Capture the cell that displays the provided text and extract its (X, Y) central coordinate. 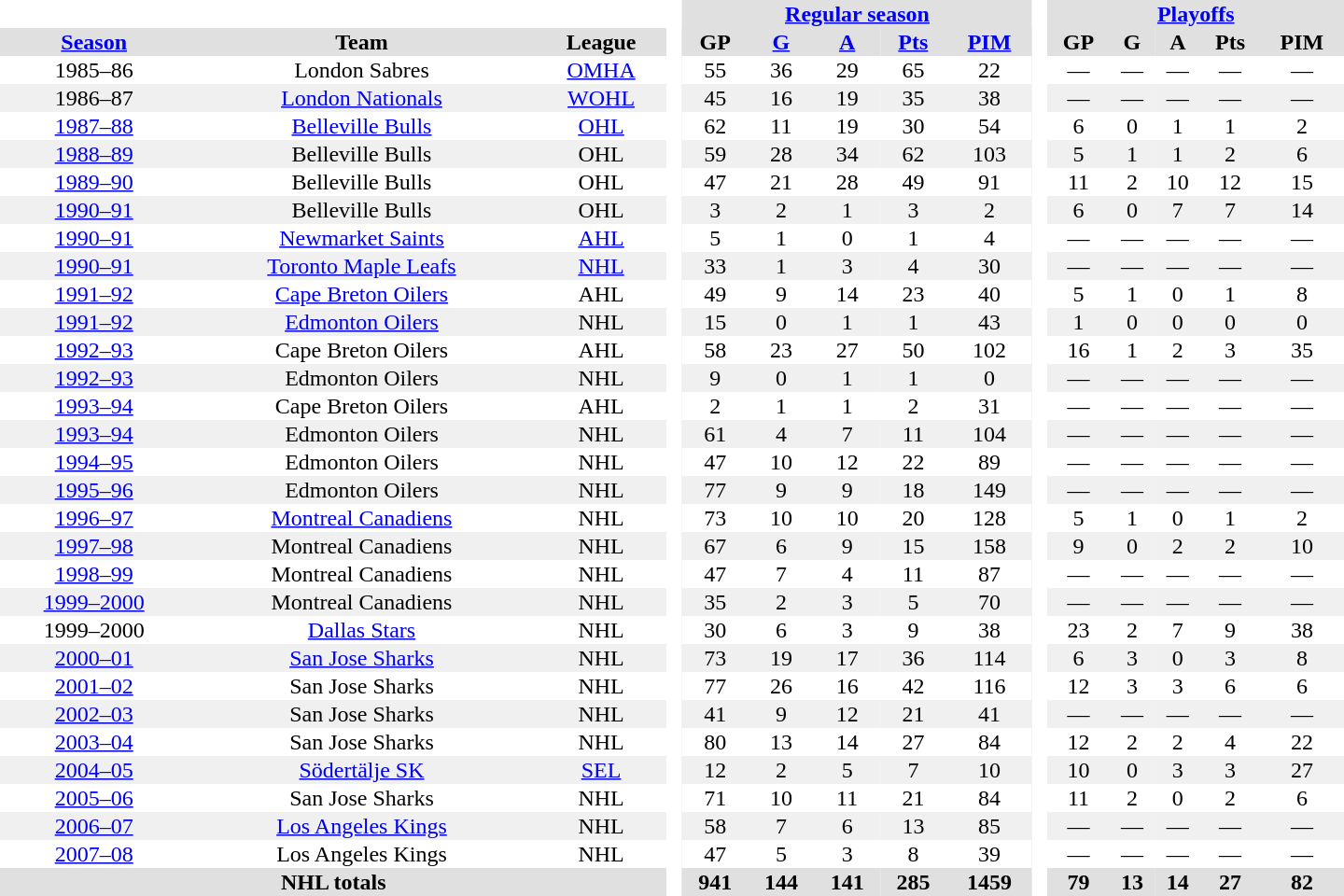
285 (913, 882)
1987–88 (93, 126)
79 (1079, 882)
40 (989, 294)
2005–06 (93, 798)
1994–95 (93, 462)
114 (989, 658)
29 (847, 70)
1995–96 (93, 490)
45 (715, 98)
71 (715, 798)
Södertälje SK (361, 770)
Regular season (857, 14)
2002–03 (93, 714)
54 (989, 126)
61 (715, 434)
85 (989, 826)
1997–98 (93, 546)
104 (989, 434)
87 (989, 574)
141 (847, 882)
43 (989, 322)
91 (989, 182)
Team (361, 42)
128 (989, 518)
2004–05 (93, 770)
Newmarket Saints (361, 238)
Season (93, 42)
67 (715, 546)
34 (847, 154)
116 (989, 686)
59 (715, 154)
Playoffs (1197, 14)
1988–89 (93, 154)
1985–86 (93, 70)
89 (989, 462)
2007–08 (93, 854)
144 (782, 882)
2001–02 (93, 686)
London Nationals (361, 98)
18 (913, 490)
20 (913, 518)
2000–01 (93, 658)
1998–99 (93, 574)
149 (989, 490)
31 (989, 406)
102 (989, 350)
London Sabres (361, 70)
70 (989, 602)
17 (847, 658)
39 (989, 854)
Toronto Maple Leafs (361, 266)
League (601, 42)
NHL totals (333, 882)
Dallas Stars (361, 630)
55 (715, 70)
65 (913, 70)
1986–87 (93, 98)
2006–07 (93, 826)
158 (989, 546)
SEL (601, 770)
OMHA (601, 70)
50 (913, 350)
33 (715, 266)
26 (782, 686)
1459 (989, 882)
2003–04 (93, 742)
103 (989, 154)
1996–97 (93, 518)
941 (715, 882)
42 (913, 686)
WOHL (601, 98)
80 (715, 742)
82 (1302, 882)
1989–90 (93, 182)
